Detect which cell encompasses the target text, then output its (X, Y) center coordinate. 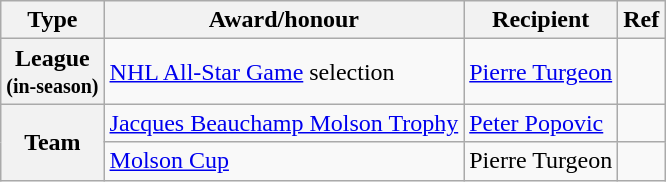
Recipient (541, 20)
NHL All-Star Game selection (284, 72)
Team (52, 142)
Award/honour (284, 20)
Molson Cup (284, 161)
Ref (642, 20)
Type (52, 20)
Jacques Beauchamp Molson Trophy (284, 123)
League(in-season) (52, 72)
Peter Popovic (541, 123)
